Scan for the cell matching the given text and deliver its [x, y] coordinate at center. 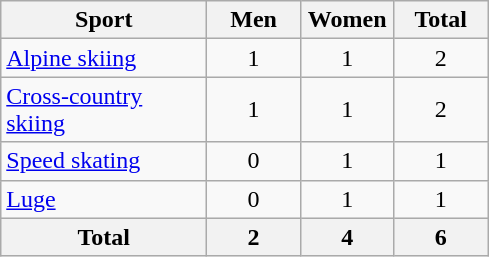
Luge [104, 199]
6 [441, 237]
Speed skating [104, 161]
Alpine skiing [104, 58]
Women [347, 20]
Cross-country skiing [104, 110]
Sport [104, 20]
4 [347, 237]
Men [254, 20]
